Return the [X, Y] coordinate for the center point of the cell that contains the specified text.  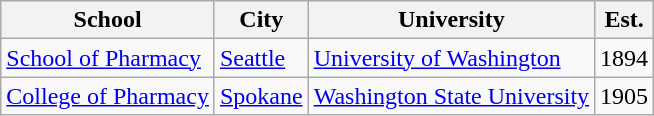
School [108, 20]
City [261, 20]
College of Pharmacy [108, 96]
Seattle [261, 58]
University of Washington [451, 58]
1905 [624, 96]
Spokane [261, 96]
1894 [624, 58]
School of Pharmacy [108, 58]
Est. [624, 20]
University [451, 20]
Washington State University [451, 96]
